Determine the (X, Y) coordinate at the center of the cell enclosing the given text.  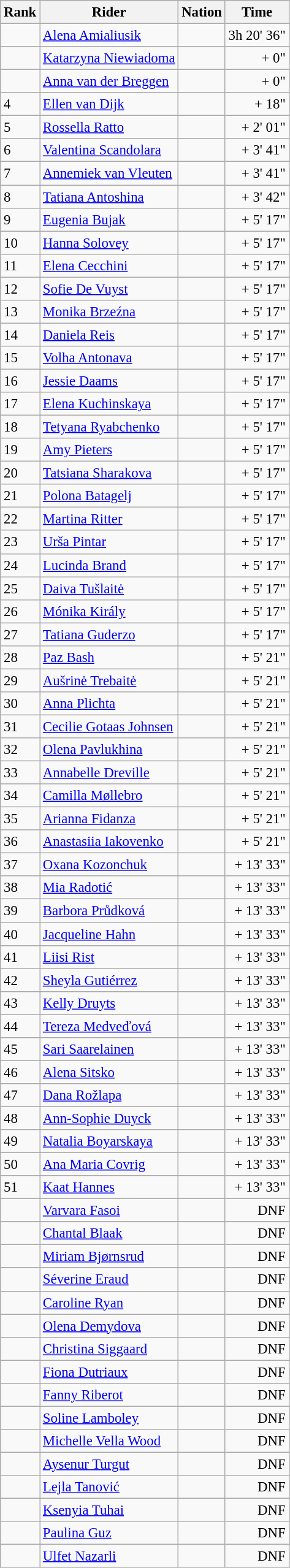
Camilla Møllebro (109, 796)
Olena Demydova (109, 1326)
10 (20, 243)
Jacqueline Hahn (109, 934)
36 (20, 842)
Lucinda Brand (109, 565)
Séverine Eraud (109, 1280)
Jessie Daams (109, 381)
4 (20, 104)
28 (20, 658)
Miriam Bjørnsrud (109, 1257)
9 (20, 219)
29 (20, 680)
14 (20, 335)
51 (20, 1187)
Ellen van Dijk (109, 104)
Nation (202, 12)
Rank (20, 12)
Volha Antonava (109, 358)
Monika Brzeźna (109, 312)
Ksenyia Tuhai (109, 1510)
Kelly Druyts (109, 1003)
Varvara Fasoi (109, 1211)
Sheyla Gutiérrez (109, 980)
39 (20, 911)
47 (20, 1095)
Annabelle Dreville (109, 773)
Caroline Ryan (109, 1303)
Aysenur Turgut (109, 1464)
Chantal Blaak (109, 1233)
Rider (109, 12)
25 (20, 588)
Kaat Hannes (109, 1187)
Tatsiana Sharakova (109, 473)
Tetyana Ryabchenko (109, 427)
Anna Plichta (109, 704)
Alena Amialiusik (109, 36)
43 (20, 1003)
44 (20, 1026)
Hanna Solovey (109, 243)
6 (20, 150)
17 (20, 404)
Soline Lamboley (109, 1418)
Amy Pieters (109, 450)
Olena Pavlukhina (109, 750)
50 (20, 1165)
Michelle Vella Wood (109, 1441)
11 (20, 265)
34 (20, 796)
Elena Kuchinskaya (109, 404)
48 (20, 1118)
Daiva Tušlaitė (109, 588)
Cecilie Gotaas Johnsen (109, 726)
Elena Cecchini (109, 265)
Oxana Kozonchuk (109, 865)
Tatiana Antoshina (109, 197)
7 (20, 173)
Barbora Průdková (109, 911)
38 (20, 888)
5 (20, 127)
Tereza Medveďová (109, 1026)
Christina Siggaard (109, 1349)
33 (20, 773)
+ 18" (257, 104)
Ulfet Nazarli (109, 1556)
Aušrinė Trebaitė (109, 680)
Arianna Fidanza (109, 819)
Martina Ritter (109, 519)
Time (257, 12)
Alena Sitsko (109, 1072)
24 (20, 565)
Ana Maria Covrig (109, 1165)
Katarzyna Niewiadoma (109, 58)
12 (20, 289)
21 (20, 496)
20 (20, 473)
Fanny Riberot (109, 1395)
19 (20, 450)
Valentina Scandolara (109, 150)
Sofie De Vuyst (109, 289)
Natalia Boyarskaya (109, 1141)
23 (20, 542)
30 (20, 704)
13 (20, 312)
45 (20, 1049)
46 (20, 1072)
35 (20, 819)
+ 2' 01" (257, 127)
31 (20, 726)
42 (20, 980)
Rossella Ratto (109, 127)
Paz Bash (109, 658)
15 (20, 358)
Anna van der Breggen (109, 82)
18 (20, 427)
+ 3' 42" (257, 197)
Eugenia Bujak (109, 219)
Dana Rožlapa (109, 1095)
49 (20, 1141)
Daniela Reis (109, 335)
Polona Batagelj (109, 496)
Urša Pintar (109, 542)
Paulina Guz (109, 1533)
3h 20' 36" (257, 36)
16 (20, 381)
37 (20, 865)
27 (20, 634)
40 (20, 934)
Anastasiia Iakovenko (109, 842)
Tatiana Guderzo (109, 634)
Mónika Király (109, 611)
Ann-Sophie Duyck (109, 1118)
Sari Saarelainen (109, 1049)
Fiona Dutriaux (109, 1372)
41 (20, 957)
Liisi Rist (109, 957)
32 (20, 750)
22 (20, 519)
Annemiek van Vleuten (109, 173)
Lejla Tanović (109, 1487)
26 (20, 611)
Mia Radotić (109, 888)
8 (20, 197)
